For the text-containing cell, return its midpoint in [x, y] coordinate format. 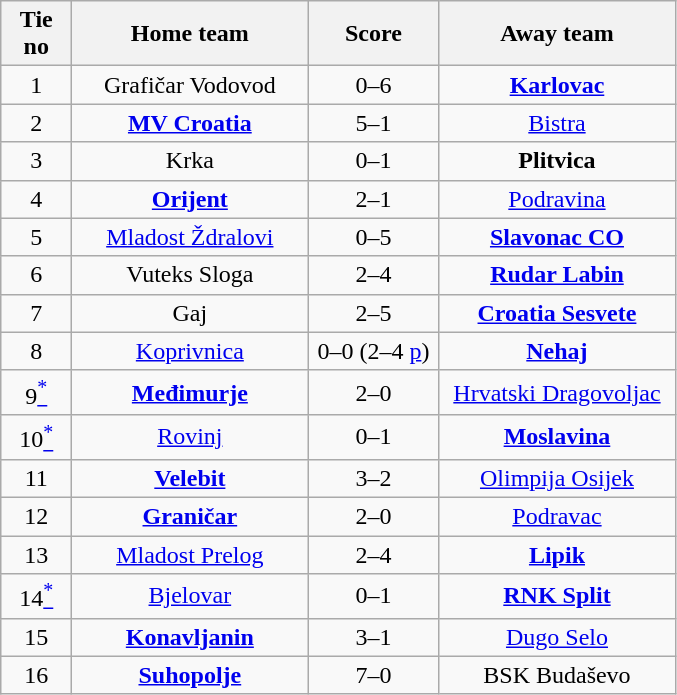
Slavonac CO [557, 237]
Rudar Labin [557, 275]
BSK Budaševo [557, 675]
Bjelovar [190, 596]
Koprivnica [190, 351]
Tie no [36, 34]
Velebit [190, 478]
7–0 [374, 675]
Nehaj [557, 351]
Orijent [190, 199]
Podravina [557, 199]
Gaj [190, 313]
Mladost Prelog [190, 555]
2–5 [374, 313]
Mladost Ždralovi [190, 237]
15 [36, 637]
6 [36, 275]
9* [36, 392]
3–2 [374, 478]
0–0 (2–4 p) [374, 351]
Suhopolje [190, 675]
10* [36, 438]
4 [36, 199]
Dugo Selo [557, 637]
2 [36, 123]
Lipik [557, 555]
0–5 [374, 237]
Graničar [190, 516]
Podravac [557, 516]
8 [36, 351]
Croatia Sesvete [557, 313]
Bistra [557, 123]
Plitvica [557, 161]
Rovinj [190, 438]
Moslavina [557, 438]
Hrvatski Dragovoljac [557, 392]
13 [36, 555]
Međimurje [190, 392]
11 [36, 478]
Home team [190, 34]
RNK Split [557, 596]
1 [36, 85]
Karlovac [557, 85]
5–1 [374, 123]
Krka [190, 161]
14* [36, 596]
2–1 [374, 199]
3–1 [374, 637]
Olimpija Osijek [557, 478]
Score [374, 34]
Grafičar Vodovod [190, 85]
Away team [557, 34]
MV Croatia [190, 123]
3 [36, 161]
12 [36, 516]
0–6 [374, 85]
5 [36, 237]
16 [36, 675]
7 [36, 313]
Konavljanin [190, 637]
Vuteks Sloga [190, 275]
